Locate the cell with the specified text and output its (X, Y) center coordinate. 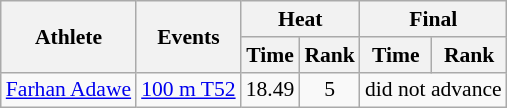
100 m T52 (188, 90)
Heat (300, 19)
Athlete (68, 36)
Final (434, 19)
Farhan Adawe (68, 90)
5 (330, 90)
18.49 (270, 90)
Events (188, 36)
did not advance (434, 90)
